Return the [X, Y] coordinate for the center point of the cell that contains the specified text.  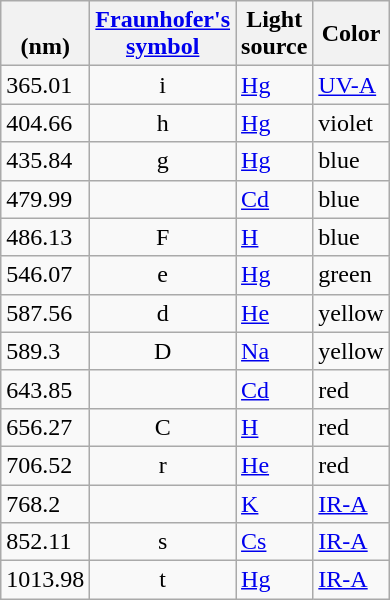
K [274, 503]
C [163, 427]
UV-A [351, 85]
1013.98 [46, 580]
Color [351, 34]
546.07 [46, 275]
D [163, 351]
Na [274, 351]
t [163, 580]
768.2 [46, 503]
F [163, 237]
green [351, 275]
Cs [274, 542]
d [163, 313]
852.11 [46, 542]
i [163, 85]
587.56 [46, 313]
365.01 [46, 85]
589.3 [46, 351]
706.52 [46, 465]
404.66 [46, 123]
h [163, 123]
656.27 [46, 427]
violet [351, 123]
g [163, 161]
e [163, 275]
(nm) [46, 34]
s [163, 542]
479.99 [46, 199]
643.85 [46, 389]
Lightsource [274, 34]
r [163, 465]
435.84 [46, 161]
486.13 [46, 237]
Fraunhofer'ssymbol [163, 34]
